Output the (x, y) coordinate of the center of the cell containing the given text.  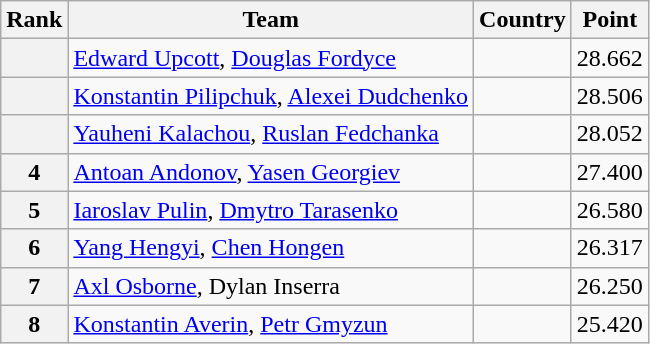
Edward Upcott, Douglas Fordyce (271, 58)
Point (610, 20)
Team (271, 20)
26.250 (610, 286)
26.580 (610, 210)
7 (34, 286)
5 (34, 210)
Iaroslav Pulin, Dmytro Tarasenko (271, 210)
8 (34, 324)
Country (523, 20)
Konstantin Pilipchuk, Alexei Dudchenko (271, 96)
4 (34, 172)
26.317 (610, 248)
Antoan Andonov, Yasen Georgiev (271, 172)
Axl Osborne, Dylan Inserra (271, 286)
6 (34, 248)
Yauheni Kalachou, Ruslan Fedchanka (271, 134)
Yang Hengyi, Chen Hongen (271, 248)
28.506 (610, 96)
28.662 (610, 58)
Konstantin Averin, Petr Gmyzun (271, 324)
27.400 (610, 172)
25.420 (610, 324)
28.052 (610, 134)
Rank (34, 20)
